Scan for the cell matching the given text and deliver its (x, y) coordinate at center. 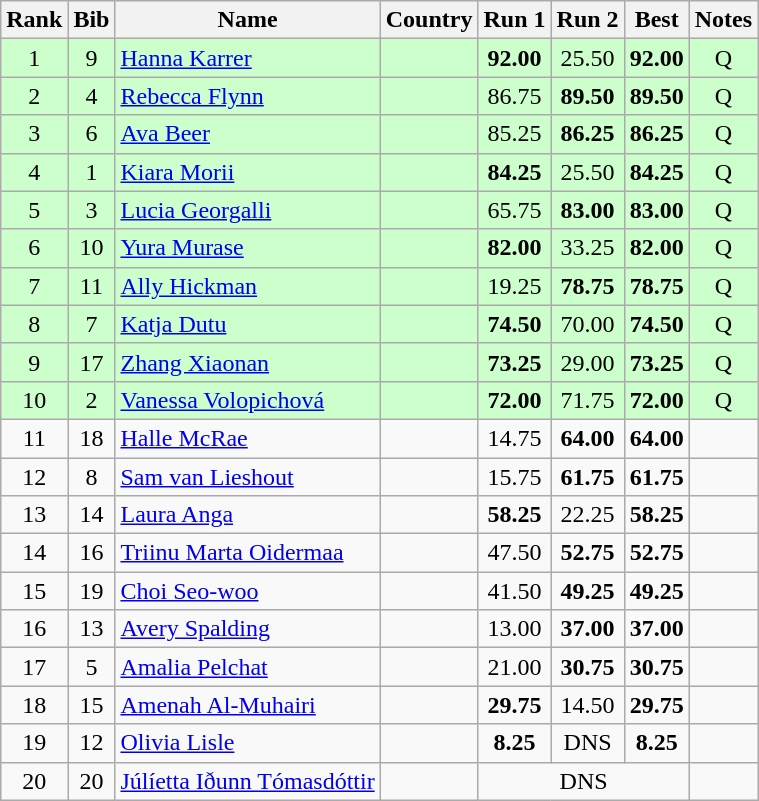
29.00 (588, 362)
Halle McRae (248, 438)
Lucia Georgalli (248, 210)
14.75 (514, 438)
Amalia Pelchat (248, 667)
Choi Seo-woo (248, 591)
86.75 (514, 96)
Ava Beer (248, 134)
19.25 (514, 286)
15.75 (514, 477)
85.25 (514, 134)
Yura Murase (248, 248)
Hanna Karrer (248, 58)
Júlíetta Iðunn Tómasdóttir (248, 781)
Run 1 (514, 20)
Rebecca Flynn (248, 96)
Name (248, 20)
Olivia Lisle (248, 743)
21.00 (514, 667)
71.75 (588, 400)
Bib (92, 20)
Ally Hickman (248, 286)
Avery Spalding (248, 629)
47.50 (514, 553)
Notes (723, 20)
33.25 (588, 248)
Sam van Lieshout (248, 477)
Country (429, 20)
41.50 (514, 591)
Laura Anga (248, 515)
Vanessa Volopichová (248, 400)
Rank (34, 20)
65.75 (514, 210)
Katja Dutu (248, 324)
Run 2 (588, 20)
70.00 (588, 324)
Kiara Morii (248, 172)
Zhang Xiaonan (248, 362)
Amenah Al-Muhairi (248, 705)
22.25 (588, 515)
Best (656, 20)
Triinu Marta Oidermaa (248, 553)
14.50 (588, 705)
13.00 (514, 629)
